Return (X, Y) of the center of cell containing provided text 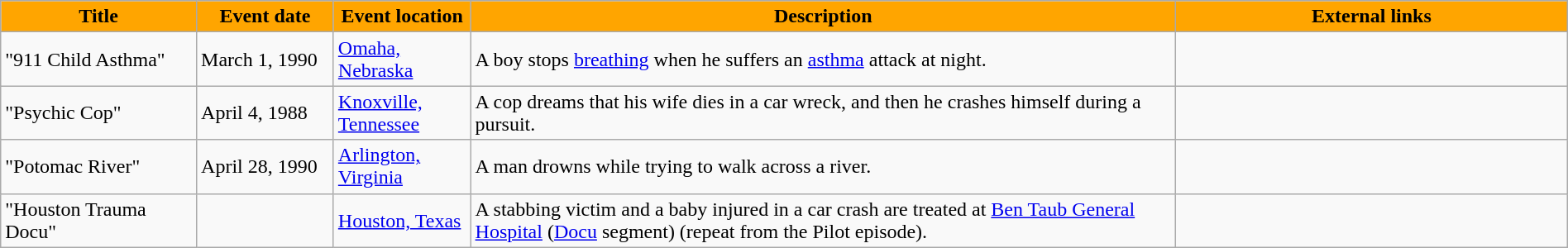
Event location (402, 17)
A cop dreams that his wife dies in a car wreck, and then he crashes himself during a pursuit. (824, 112)
Arlington, Virginia (402, 167)
"Potomac River" (99, 167)
Description (824, 17)
April 28, 1990 (265, 167)
A man drowns while trying to walk across a river. (824, 167)
Knoxville, Tennessee (402, 112)
March 1, 1990 (265, 60)
"Houston Trauma Docu" (99, 220)
"Psychic Cop" (99, 112)
External links (1372, 17)
Title (99, 17)
April 4, 1988 (265, 112)
Omaha, Nebraska (402, 60)
Houston, Texas (402, 220)
A boy stops breathing when he suffers an asthma attack at night. (824, 60)
Event date (265, 17)
"911 Child Asthma" (99, 60)
A stabbing victim and a baby injured in a car crash are treated at Ben Taub General Hospital (Docu segment) (repeat from the Pilot episode). (824, 220)
